For the text-containing cell, return its midpoint in (x, y) coordinate format. 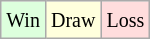
Win (24, 20)
Draw (72, 20)
Loss (126, 20)
